Return [X, Y] of the center of cell containing provided text 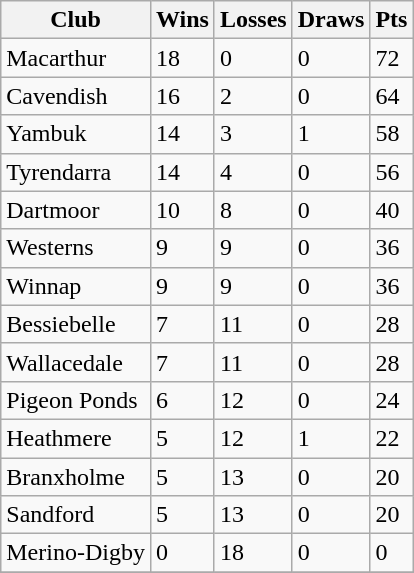
8 [253, 210]
10 [182, 210]
Winnap [76, 286]
Pts [392, 20]
Branxholme [76, 477]
Yambuk [76, 134]
64 [392, 96]
Pigeon Ponds [76, 400]
2 [253, 96]
Wallacedale [76, 362]
Heathmere [76, 438]
Westerns [76, 248]
40 [392, 210]
4 [253, 172]
16 [182, 96]
Cavendish [76, 96]
58 [392, 134]
Bessiebelle [76, 324]
Tyrendarra [76, 172]
56 [392, 172]
Draws [331, 20]
24 [392, 400]
Losses [253, 20]
Sandford [76, 515]
6 [182, 400]
Dartmoor [76, 210]
Macarthur [76, 58]
22 [392, 438]
3 [253, 134]
72 [392, 58]
Club [76, 20]
Wins [182, 20]
Merino-Digby [76, 553]
